Output the (x, y) coordinate of the center of the cell containing the given text.  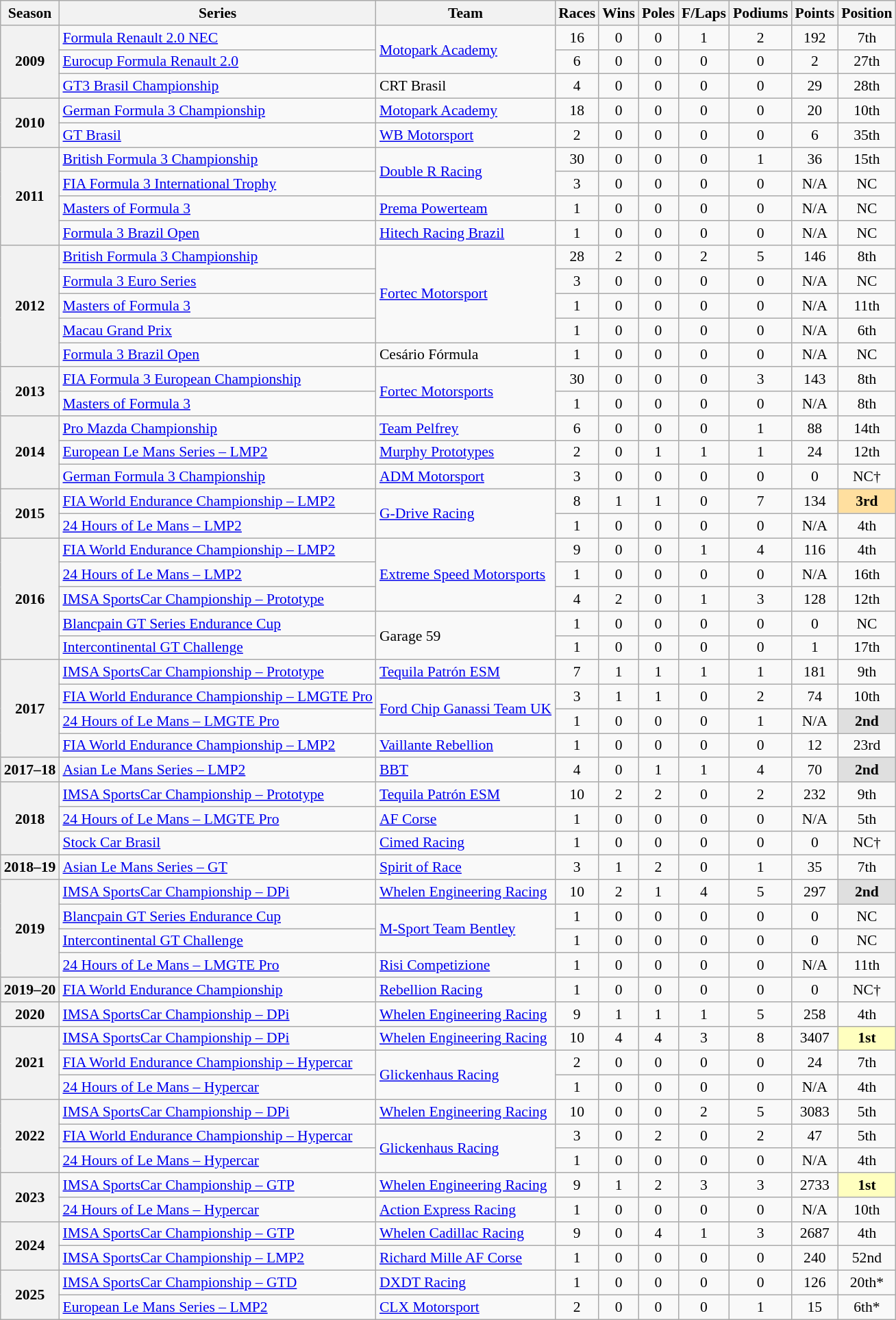
20 (814, 111)
Team Pelfrey (466, 428)
2015 (30, 514)
6th* (867, 1307)
FIA World Endurance Championship (217, 990)
2025 (30, 1295)
Formula Renault 2.0 NEC (217, 38)
AF Corse (466, 819)
Rebellion Racing (466, 990)
3083 (814, 1112)
Asian Le Mans Series – LMP2 (217, 770)
18 (577, 111)
2019 (30, 929)
Podiums (760, 13)
IMSA SportsCar Championship – GTD (217, 1283)
3rd (867, 502)
WB Motorsport (466, 135)
Series (217, 13)
128 (814, 599)
6th (867, 330)
134 (814, 502)
Ford Chip Ganassi Team UK (466, 709)
Macau Grand Prix (217, 330)
23rd (867, 746)
2020 (30, 1014)
258 (814, 1014)
Cimed Racing (466, 843)
Team (466, 13)
Eurocup Formula Renault 2.0 (217, 62)
28th (867, 86)
2014 (30, 452)
52nd (867, 1258)
2009 (30, 62)
G-Drive Racing (466, 514)
GT3 Brasil Championship (217, 86)
146 (814, 257)
16th (867, 575)
Action Express Racing (466, 1210)
232 (814, 794)
F/Laps (704, 13)
CRT Brasil (466, 86)
ADM Motorsport (466, 477)
15th (867, 160)
Hitech Racing Brazil (466, 233)
35th (867, 135)
35 (814, 868)
116 (814, 550)
2017 (30, 709)
2010 (30, 123)
240 (814, 1258)
GT Brasil (217, 135)
M-Sport Team Bentley (466, 928)
Points (814, 13)
Cesário Fórmula (466, 355)
CLX Motorsport (466, 1307)
16 (577, 38)
74 (814, 697)
3407 (814, 1038)
Races (577, 13)
70 (814, 770)
2013 (30, 392)
181 (814, 672)
Formula 3 Euro Series (217, 282)
192 (814, 38)
12 (814, 746)
297 (814, 892)
2022 (30, 1136)
2024 (30, 1246)
Vaillante Rebellion (466, 746)
126 (814, 1283)
Fortec Motorsports (466, 392)
143 (814, 380)
2687 (814, 1234)
Position (867, 13)
2023 (30, 1197)
Extreme Speed Motorsports (466, 574)
Spirit of Race (466, 868)
Fortec Motorsport (466, 293)
Double R Racing (466, 171)
17th (867, 648)
2016 (30, 599)
27th (867, 62)
Asian Le Mans Series – GT (217, 868)
Garage 59 (466, 636)
Season (30, 13)
28 (577, 257)
29 (814, 86)
Poles (658, 13)
FIA Formula 3 European Championship (217, 380)
Richard Mille AF Corse (466, 1258)
2733 (814, 1185)
BBT (466, 770)
Stock Car Brasil (217, 843)
Murphy Prototypes (466, 452)
2018 (30, 818)
2017–18 (30, 770)
36 (814, 160)
FIA World Endurance Championship – LMGTE Pro (217, 697)
20th* (867, 1283)
Risi Competizione (466, 966)
Wins (619, 13)
2021 (30, 1062)
IMSA SportsCar Championship – LMP2 (217, 1258)
Prema Powerteam (466, 208)
47 (814, 1136)
2011 (30, 196)
Pro Mazda Championship (217, 428)
2018–19 (30, 868)
14th (867, 428)
2012 (30, 306)
15 (814, 1307)
Whelen Cadillac Racing (466, 1234)
2019–20 (30, 990)
DXDT Racing (466, 1283)
88 (814, 428)
FIA Formula 3 International Trophy (217, 184)
